Scan for the cell matching the given text and deliver its [X, Y] coordinate at center. 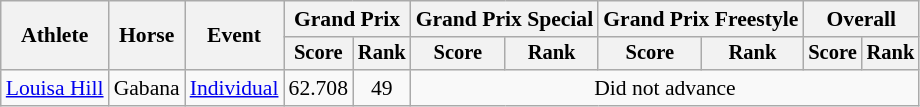
49 [382, 88]
Did not advance [666, 88]
Grand Prix Special [505, 19]
Grand Prix Freestyle [700, 19]
Athlete [55, 36]
Louisa Hill [55, 88]
Gabana [147, 88]
Grand Prix [348, 19]
62.708 [318, 88]
Horse [147, 36]
Event [234, 36]
Individual [234, 88]
Overall [861, 19]
